Return the (x, y) coordinate for the center point of the cell that contains the specified text.  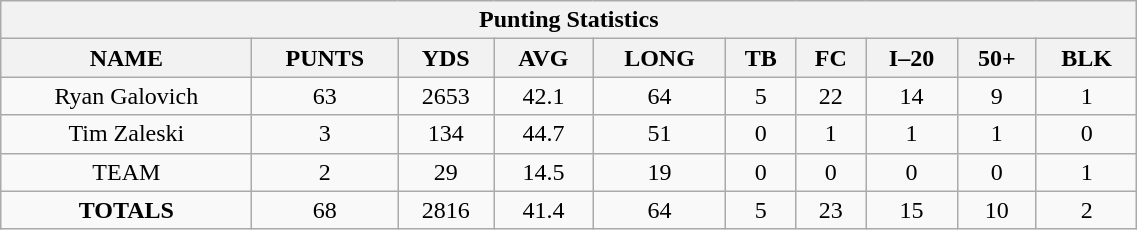
50+ (996, 58)
10 (996, 210)
29 (446, 172)
23 (831, 210)
2653 (446, 96)
FC (831, 58)
BLK (1086, 58)
41.4 (544, 210)
42.1 (544, 96)
44.7 (544, 134)
TB (761, 58)
15 (912, 210)
PUNTS (325, 58)
3 (325, 134)
YDS (446, 58)
Ryan Galovich (126, 96)
134 (446, 134)
22 (831, 96)
Punting Statistics (569, 20)
9 (996, 96)
Tim Zaleski (126, 134)
AVG (544, 58)
LONG (660, 58)
51 (660, 134)
TOTALS (126, 210)
19 (660, 172)
68 (325, 210)
14 (912, 96)
NAME (126, 58)
63 (325, 96)
TEAM (126, 172)
2816 (446, 210)
14.5 (544, 172)
I–20 (912, 58)
